Search for the cell housing the specified text and yield its [X, Y] center coordinate. 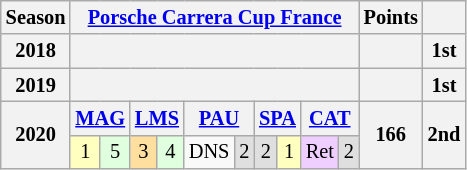
CAT [330, 118]
Porsche Carrera Cup France [214, 17]
Ret [320, 152]
Points [391, 17]
166 [391, 134]
2018 [36, 51]
Season [36, 17]
2020 [36, 134]
2nd [444, 134]
3 [144, 152]
SPA [278, 118]
PAU [219, 118]
LMS [157, 118]
2019 [36, 85]
4 [170, 152]
5 [115, 152]
MAG [100, 118]
DNS [209, 152]
